Output the [x, y] coordinate of the center of the cell containing the given text.  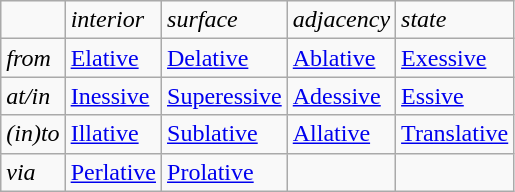
interior [113, 20]
from [33, 58]
Inessive [113, 96]
Adessive [341, 96]
Allative [341, 134]
surface [225, 20]
Prolative [225, 172]
Translative [455, 134]
Elative [113, 58]
(in)to [33, 134]
adjacency [341, 20]
Ablative [341, 58]
via [33, 172]
Essive [455, 96]
at/in [33, 96]
Sublative [225, 134]
Superessive [225, 96]
state [455, 20]
Delative [225, 58]
Perlative [113, 172]
Illative [113, 134]
Exessive [455, 58]
